Scan for the cell matching the given text and deliver its (X, Y) coordinate at center. 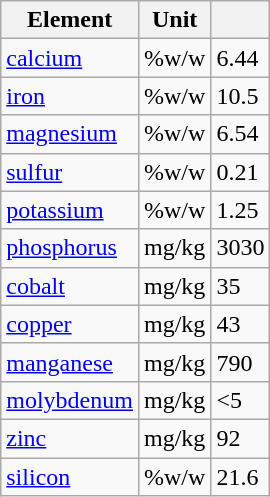
iron (70, 96)
silicon (70, 477)
Element (70, 20)
790 (240, 362)
potassium (70, 210)
10.5 (240, 96)
35 (240, 286)
0.21 (240, 172)
92 (240, 438)
43 (240, 324)
phosphorus (70, 248)
calcium (70, 58)
sulfur (70, 172)
1.25 (240, 210)
magnesium (70, 134)
6.54 (240, 134)
copper (70, 324)
cobalt (70, 286)
6.44 (240, 58)
Unit (174, 20)
<5 (240, 400)
zinc (70, 438)
manganese (70, 362)
3030 (240, 248)
molybdenum (70, 400)
21.6 (240, 477)
